Search for the cell housing the specified text and yield its [X, Y] center coordinate. 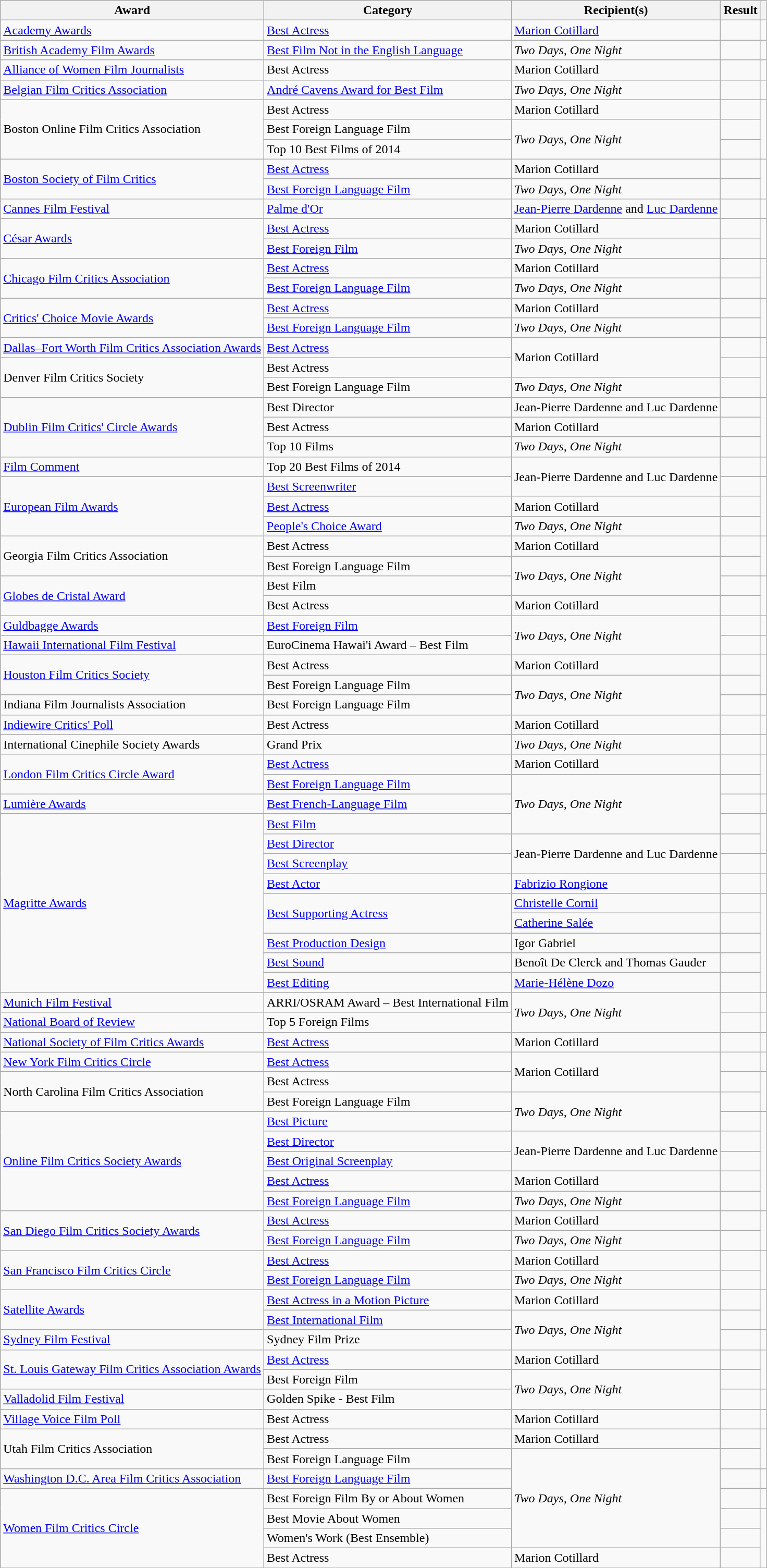
Best Movie About Women [388, 1518]
Best Foreign Film By or About Women [388, 1498]
Critics' Choice Movie Awards [132, 318]
Golden Spike - Best Film [388, 1399]
Sydney Film Prize [388, 1340]
Houston Film Critics Society [132, 675]
Dallas–Fort Worth Film Critics Association Awards [132, 348]
Category [388, 10]
Indiana Film Journalists Association [132, 705]
Film Comment [132, 467]
Best Screenplay [388, 863]
Palme d'Or [388, 209]
Georgia Film Critics Association [132, 556]
San Diego Film Critics Society Awards [132, 1231]
Best Sound [388, 963]
Online Film Critics Society Awards [132, 1161]
Result [740, 10]
Best Production Design [388, 943]
Utah Film Critics Association [132, 1449]
Village Voice Film Poll [132, 1419]
Top 20 Best Films of 2014 [388, 467]
Munich Film Festival [132, 1002]
Hawaii International Film Festival [132, 645]
National Society of Film Critics Awards [132, 1042]
Lumière Awards [132, 804]
Top 10 Films [388, 447]
Best Film Not in the English Language [388, 50]
Best Actress in a Motion Picture [388, 1300]
Best Editing [388, 983]
Women's Work (Best Ensemble) [388, 1538]
New York Film Critics Circle [132, 1062]
Valladolid Film Festival [132, 1399]
St. Louis Gateway Film Critics Association Awards [132, 1369]
Women Film Critics Circle [132, 1528]
Chicago Film Critics Association [132, 278]
Cannes Film Festival [132, 209]
André Cavens Award for Best Film [388, 90]
Marie-Hélène Dozo [616, 983]
Guldbagge Awards [132, 626]
San Francisco Film Critics Circle [132, 1270]
National Board of Review [132, 1022]
Catherine Salée [616, 923]
Best Original Screenplay [388, 1161]
César Awards [132, 238]
Denver Film Critics Society [132, 377]
Igor Gabriel [616, 943]
Academy Awards [132, 30]
European Film Awards [132, 506]
Benoît De Clerck and Thomas Gauder [616, 963]
Fabrizio Rongione [616, 884]
North Carolina Film Critics Association [132, 1092]
Christelle Cornil [616, 903]
Grand Prix [388, 744]
Boston Society of Film Critics [132, 179]
Best Actor [388, 884]
Award [132, 10]
Boston Online Film Critics Association [132, 129]
Recipient(s) [616, 10]
Best Supporting Actress [388, 913]
Sydney Film Festival [132, 1340]
Globes de Cristal Award [132, 596]
Best Picture [388, 1121]
Dublin Film Critics' Circle Awards [132, 427]
International Cinephile Society Awards [132, 744]
People's Choice Award [388, 526]
Best French-Language Film [388, 804]
ARRI/OSRAM Award – Best International Film [388, 1002]
London Film Critics Circle Award [132, 774]
Belgian Film Critics Association [132, 90]
Magritte Awards [132, 903]
British Academy Film Awards [132, 50]
Washington D.C. Area Film Critics Association [132, 1478]
EuroCinema Hawai'i Award – Best Film [388, 645]
Best International Film [388, 1320]
Top 5 Foreign Films [388, 1022]
Alliance of Women Film Journalists [132, 70]
Satellite Awards [132, 1310]
Best Screenwriter [388, 486]
Indiewire Critics' Poll [132, 725]
Top 10 Best Films of 2014 [388, 149]
